Return the [x, y] coordinate for the center point of the cell that contains the specified text.  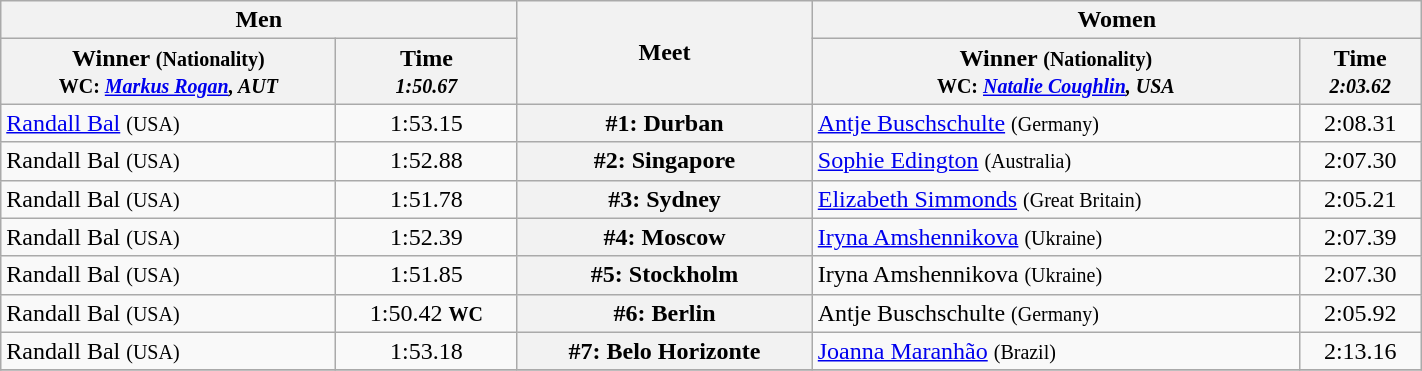
Men [259, 20]
#7: Belo Horizonte [665, 351]
Women [1116, 20]
2:13.16 [1360, 351]
1:50.42 WC [426, 313]
#6: Berlin [665, 313]
Meet [665, 52]
Joanna Maranhão (Brazil) [1056, 351]
2:07.39 [1360, 237]
Winner (Nationality)WC: Natalie Coughlin, USA [1056, 72]
1:53.15 [426, 123]
Winner (Nationality) WC: Markus Rogan, AUT [168, 72]
2:05.92 [1360, 313]
Time2:03.62 [1360, 72]
Sophie Edington (Australia) [1056, 161]
#4: Moscow [665, 237]
#1: Durban [665, 123]
2:08.31 [1360, 123]
#2: Singapore [665, 161]
#3: Sydney [665, 199]
2:05.21 [1360, 199]
1:51.78 [426, 199]
1:53.18 [426, 351]
1:51.85 [426, 275]
Elizabeth Simmonds (Great Britain) [1056, 199]
1:52.88 [426, 161]
#5: Stockholm [665, 275]
Time 1:50.67 [426, 72]
1:52.39 [426, 237]
